Provide the [x, y] coordinate of the cell's center where the given text is located.  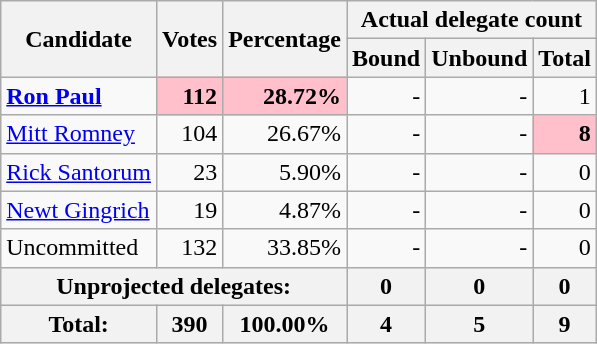
28.72% [285, 96]
Rick Santorum [79, 172]
Votes [189, 39]
104 [189, 134]
23 [189, 172]
9 [565, 324]
100.00% [285, 324]
26.67% [285, 134]
1 [565, 96]
Unbound [480, 58]
Total: [79, 324]
Candidate [79, 39]
Newt Gingrich [79, 210]
Mitt Romney [79, 134]
33.85% [285, 248]
Unprojected delegates: [174, 286]
390 [189, 324]
4.87% [285, 210]
Actual delegate count [472, 20]
Uncommitted [79, 248]
4 [386, 324]
5.90% [285, 172]
Bound [386, 58]
Percentage [285, 39]
5 [480, 324]
112 [189, 96]
19 [189, 210]
Ron Paul [79, 96]
Total [565, 58]
132 [189, 248]
8 [565, 134]
